Search for the cell housing the specified text and yield its (X, Y) center coordinate. 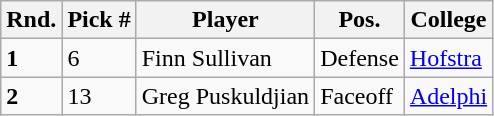
Adelphi (448, 96)
Defense (360, 58)
2 (32, 96)
13 (99, 96)
Player (225, 20)
Hofstra (448, 58)
Faceoff (360, 96)
Rnd. (32, 20)
Pick # (99, 20)
1 (32, 58)
Finn Sullivan (225, 58)
College (448, 20)
6 (99, 58)
Greg Puskuldjian (225, 96)
Pos. (360, 20)
